From the cell containing the given text, extract its center point as [x, y] coordinate. 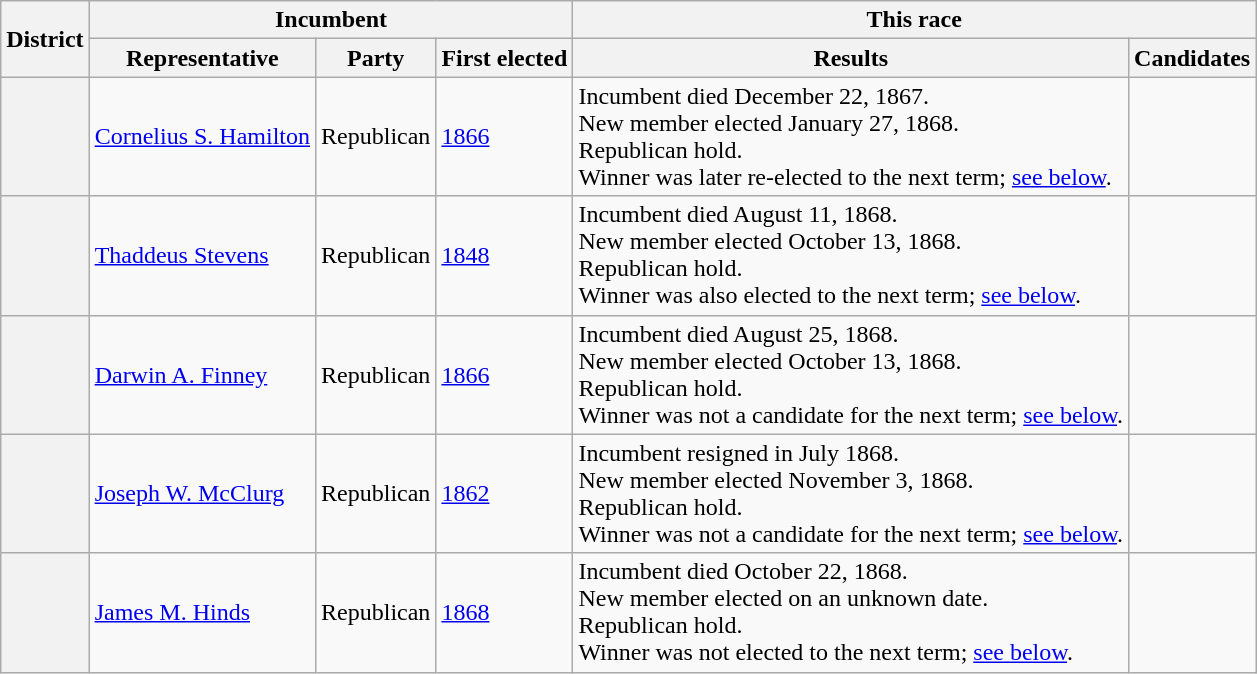
Incumbent died December 22, 1867.New member elected January 27, 1868.Republican hold.Winner was later re-elected to the next term; see below. [851, 136]
Party [376, 58]
Incumbent resigned in July 1868.New member elected November 3, 1868.Republican hold.Winner was not a candidate for the next term; see below. [851, 494]
Candidates [1192, 58]
District [45, 39]
Results [851, 58]
Incumbent died August 11, 1868.New member elected October 13, 1868.Republican hold.Winner was also elected to the next term; see below. [851, 256]
Incumbent [331, 20]
Representative [202, 58]
1862 [504, 494]
Incumbent died October 22, 1868.New member elected on an unknown date.Republican hold.Winner was not elected to the next term; see below. [851, 612]
Joseph W. McClurg [202, 494]
Cornelius S. Hamilton [202, 136]
Thaddeus Stevens [202, 256]
1868 [504, 612]
This race [914, 20]
James M. Hinds [202, 612]
1848 [504, 256]
Incumbent died August 25, 1868.New member elected October 13, 1868.Republican hold.Winner was not a candidate for the next term; see below. [851, 374]
Darwin A. Finney [202, 374]
First elected [504, 58]
